Output the (X, Y) coordinate of the center of the cell containing the given text.  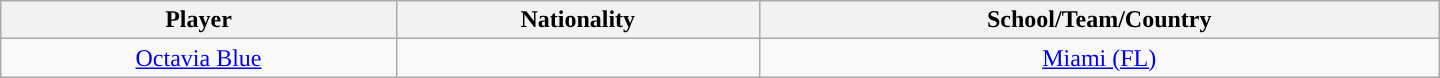
Player (199, 20)
Octavia Blue (199, 58)
School/Team/Country (1099, 20)
Miami (FL) (1099, 58)
Nationality (578, 20)
